For the text-containing cell, return its midpoint in (x, y) coordinate format. 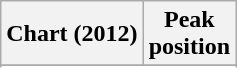
Chart (2012) (72, 34)
Peakposition (189, 34)
